Locate the cell with the specified text and output its (x, y) center coordinate. 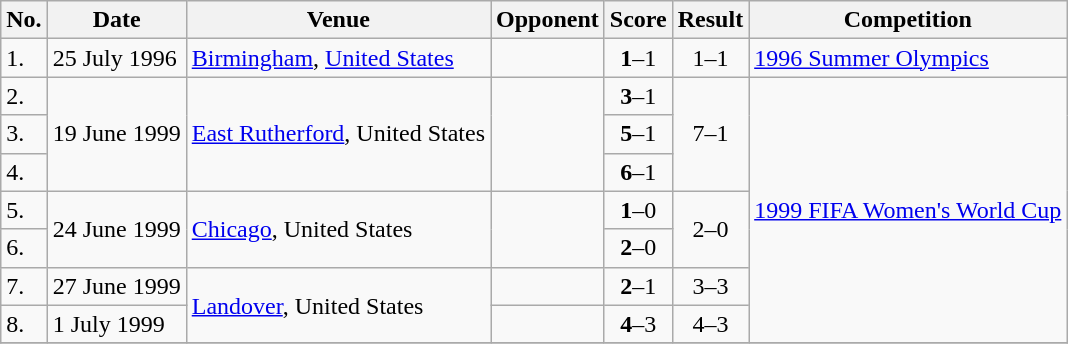
Date (116, 20)
24 June 1999 (116, 229)
1999 FIFA Women's World Cup (908, 210)
East Rutherford, United States (338, 134)
7–1 (710, 134)
3–3 (710, 286)
3–1 (638, 96)
Birmingham, United States (338, 58)
1996 Summer Olympics (908, 58)
Result (710, 20)
5–1 (638, 134)
Venue (338, 20)
1. (24, 58)
7. (24, 286)
Competition (908, 20)
Opponent (548, 20)
4. (24, 172)
8. (24, 324)
Score (638, 20)
No. (24, 20)
5. (24, 210)
Chicago, United States (338, 229)
Landover, United States (338, 305)
1–0 (638, 210)
3. (24, 134)
25 July 1996 (116, 58)
27 June 1999 (116, 286)
1 July 1999 (116, 324)
6. (24, 248)
2. (24, 96)
2–1 (638, 286)
19 June 1999 (116, 134)
6–1 (638, 172)
